Locate the cell with the specified text and output its [X, Y] center coordinate. 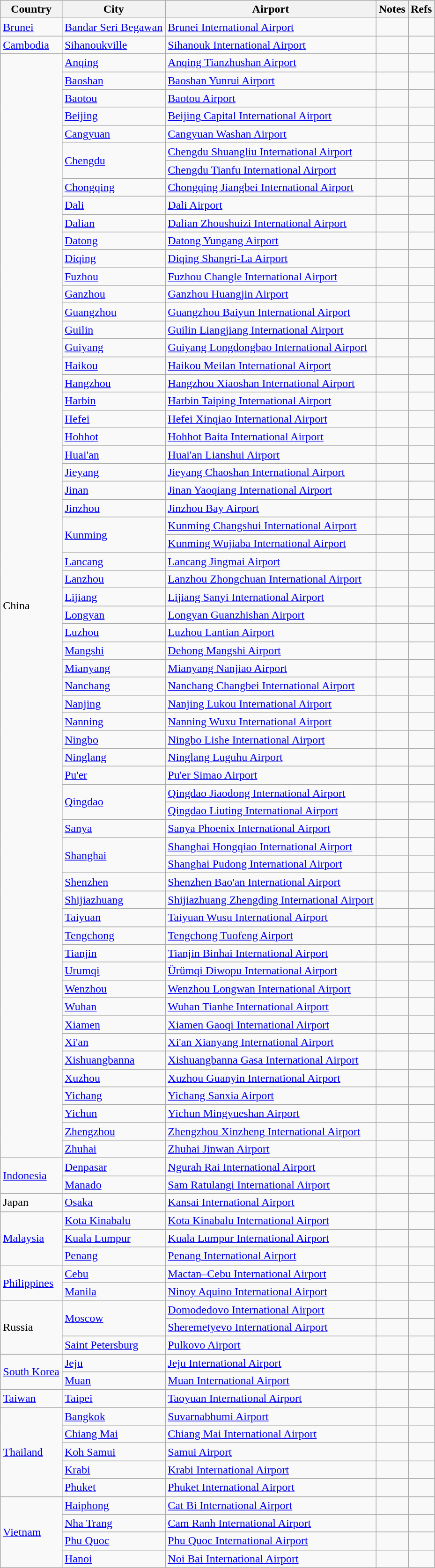
Tianjin Binhai International Airport [271, 953]
Huai'an [113, 454]
Fuzhou [113, 277]
Krabi [113, 1470]
Qingdao Liuting International Airport [271, 811]
Tengchong [113, 935]
Jinzhou Bay Airport [271, 508]
Shijiazhuang Zhengding International Airport [271, 900]
Bangkok [113, 1416]
Jinan [113, 490]
Muan International Airport [271, 1381]
Krabi International Airport [271, 1470]
Wenzhou Longwan International Airport [271, 989]
Shanghai Pudong International Airport [271, 864]
Indonesia [31, 1176]
Phuket [113, 1488]
Airport [271, 9]
Chiang Mai [113, 1434]
Ningbo Lishe International Airport [271, 739]
Guilin Liangjiang International Airport [271, 330]
Xishuangbanna Gasa International Airport [271, 1060]
Chongqing [113, 187]
Nanchang [113, 686]
Datong Yungang Airport [271, 241]
Cam Ranh International Airport [271, 1523]
Sam Ratulangi International Airport [271, 1185]
Yichang Sanxia Airport [271, 1096]
Jieyang [113, 472]
Fuzhou Changle International Airport [271, 277]
Xishuangbanna [113, 1060]
Xuzhou Guanyin International Airport [271, 1078]
Chengdu Tianfu International Airport [271, 169]
Sanya Phoenix International Airport [271, 829]
Anqing Tianzhushan Airport [271, 63]
Lijiang [113, 597]
Kota Kinabalu International Airport [271, 1220]
Pu'er [113, 775]
Jieyang Chaoshan International Airport [271, 472]
Ninglang Luguhu Airport [271, 757]
Haikou [113, 365]
Haikou Meilan International Airport [271, 365]
Ngurah Rai International Airport [271, 1167]
Zhuhai [113, 1149]
Hohhot Baita International Airport [271, 437]
Hefei [113, 419]
Dalian Zhoushuizi International Airport [271, 223]
Sihanoukville [113, 45]
Luzhou [113, 633]
Shanghai Hongqiao International Airport [271, 846]
Nanning [113, 722]
Beijing [113, 116]
Denpasar [113, 1167]
Taiwan [31, 1399]
Hefei Xinqiao International Airport [271, 419]
Baotou [113, 98]
Manado [113, 1185]
Mianyang [113, 668]
Taipei [113, 1399]
Chengdu [113, 160]
Datong [113, 241]
Cambodia [31, 45]
Dali Airport [271, 205]
Chongqing Jiangbei International Airport [271, 187]
City [113, 9]
Jeju [113, 1363]
Hanoi [113, 1559]
Pu'er Simao Airport [271, 775]
Xuzhou [113, 1078]
Muan [113, 1381]
Kunming [113, 535]
Jinzhou [113, 508]
Dalian [113, 223]
Nha Trang [113, 1523]
Urumqi [113, 971]
Zhuhai Jinwan Airport [271, 1149]
Guiyang Longdongbao International Airport [271, 348]
Thailand [31, 1452]
Dali [113, 205]
Philippines [31, 1283]
Mangshi [113, 650]
Penang International Airport [271, 1256]
Guangzhou [113, 312]
Dehong Mangshi Airport [271, 650]
Hohhot [113, 437]
Sihanouk International Airport [271, 45]
Vietnam [31, 1532]
Refs [421, 9]
Lancang [113, 562]
Taiyuan [113, 918]
Ninglang [113, 757]
Huai'an Lianshui Airport [271, 454]
Haiphong [113, 1505]
Yichang [113, 1096]
Bandar Seri Begawan [113, 27]
Yichun [113, 1114]
Ganzhou [113, 294]
Longyan [113, 615]
Cangyuan Washan Airport [271, 134]
Longyan Guanzhishan Airport [271, 615]
Kunming Changshui International Airport [271, 526]
Sanya [113, 829]
Cebu [113, 1274]
Taoyuan International Airport [271, 1399]
Harbin [113, 401]
Mactan–Cebu International Airport [271, 1274]
Baotou Airport [271, 98]
Saint Petersburg [113, 1345]
Russia [31, 1327]
Shanghai [113, 855]
Wuhan [113, 1006]
Suvarnabhumi Airport [271, 1416]
China [31, 606]
Kansai International Airport [271, 1203]
Domodedovo International Airport [271, 1309]
Guilin [113, 330]
Tengchong Tuofeng Airport [271, 935]
Diqing [113, 259]
Ganzhou Huangjin Airport [271, 294]
Mianyang Nanjiao Airport [271, 668]
Taiyuan Wusu International Airport [271, 918]
Phu Quoc International Airport [271, 1541]
Sheremetyevo International Airport [271, 1327]
Tianjin [113, 953]
Wenzhou [113, 989]
Baoshan Yunrui Airport [271, 80]
Xi'an [113, 1042]
Zhengzhou Xinzheng International Airport [271, 1131]
Country [31, 9]
Nanjing [113, 704]
Malaysia [31, 1238]
Cangyuan [113, 134]
Kunming Wujiaba International Airport [271, 544]
Moscow [113, 1318]
Zhengzhou [113, 1131]
Pulkovo Airport [271, 1345]
Brunei International Airport [271, 27]
Ninoy Aquino International Airport [271, 1291]
Samui Airport [271, 1452]
Hangzhou [113, 383]
Qingdao Jiaodong International Airport [271, 793]
Diqing Shangri-La Airport [271, 259]
Lanzhou Zhongchuan International Airport [271, 579]
Ürümqi Diwopu International Airport [271, 971]
Baoshan [113, 80]
Jeju International Airport [271, 1363]
Yichun Mingyueshan Airport [271, 1114]
Brunei [31, 27]
Notes [392, 9]
Beijing Capital International Airport [271, 116]
Phu Quoc [113, 1541]
Xi'an Xianyang International Airport [271, 1042]
Anqing [113, 63]
Phuket International Airport [271, 1488]
Lanzhou [113, 579]
Kota Kinabalu [113, 1220]
Guangzhou Baiyun International Airport [271, 312]
Xiamen [113, 1024]
Chengdu Shuangliu International Airport [271, 152]
Harbin Taiping International Airport [271, 401]
Guiyang [113, 348]
Qingdao [113, 802]
Wuhan Tianhe International Airport [271, 1006]
Shenzhen [113, 882]
Lancang Jingmai Airport [271, 562]
Luzhou Lantian Airport [271, 633]
South Korea [31, 1372]
Xiamen Gaoqi International Airport [271, 1024]
Hangzhou Xiaoshan International Airport [271, 383]
Koh Samui [113, 1452]
Kuala Lumpur [113, 1238]
Kuala Lumpur International Airport [271, 1238]
Japan [31, 1203]
Shijiazhuang [113, 900]
Nanning Wuxu International Airport [271, 722]
Cat Bi International Airport [271, 1505]
Lijiang Sanyi International Airport [271, 597]
Osaka [113, 1203]
Jinan Yaoqiang International Airport [271, 490]
Nanchang Changbei International Airport [271, 686]
Ningbo [113, 739]
Noi Bai International Airport [271, 1559]
Nanjing Lukou International Airport [271, 704]
Manila [113, 1291]
Chiang Mai International Airport [271, 1434]
Shenzhen Bao'an International Airport [271, 882]
Penang [113, 1256]
